Find where the given text appears and provide that cell's center as [X, Y] coordinate. 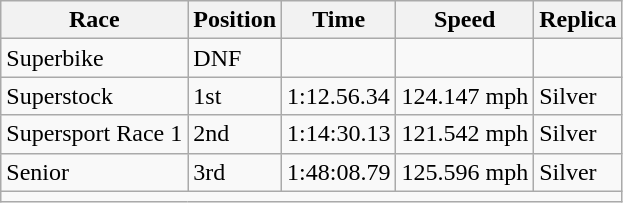
Supersport Race 1 [94, 134]
Senior [94, 172]
3rd [235, 172]
Race [94, 20]
1:14:30.13 [339, 134]
Speed [465, 20]
1st [235, 96]
2nd [235, 134]
Superbike [94, 58]
124.147 mph [465, 96]
1:12.56.34 [339, 96]
Position [235, 20]
DNF [235, 58]
125.596 mph [465, 172]
Time [339, 20]
Replica [578, 20]
Superstock [94, 96]
1:48:08.79 [339, 172]
121.542 mph [465, 134]
